Output the [X, Y] coordinate of the center of the cell containing the given text.  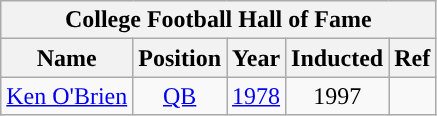
Name [67, 58]
Ref [412, 58]
Year [256, 58]
1978 [256, 96]
1997 [338, 96]
Ken O'Brien [67, 96]
Inducted [338, 58]
Position [180, 58]
College Football Hall of Fame [218, 20]
QB [180, 96]
